Return [x, y] of the center of cell containing provided text 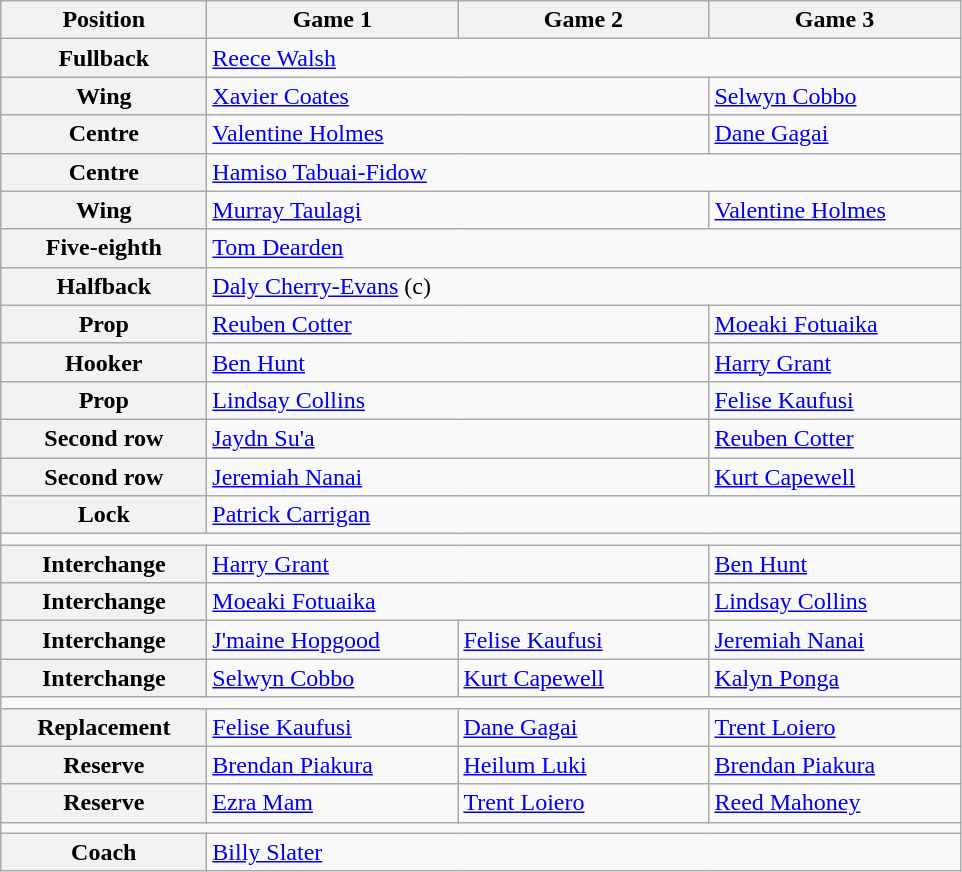
Position [104, 20]
Halfback [104, 286]
Game 2 [584, 20]
Daly Cherry-Evans (c) [584, 286]
Tom Dearden [584, 248]
Game 3 [834, 20]
Replacement [104, 727]
Hooker [104, 362]
Five-eighth [104, 248]
Fullback [104, 58]
Murray Taulagi [458, 210]
Patrick Carrigan [584, 515]
Heilum Luki [584, 765]
Reed Mahoney [834, 803]
Billy Slater [584, 852]
J'maine Hopgood [332, 640]
Game 1 [332, 20]
Jaydn Su'a [458, 438]
Reece Walsh [584, 58]
Ezra Mam [332, 803]
Kalyn Ponga [834, 678]
Xavier Coates [458, 96]
Hamiso Tabuai-Fidow [584, 172]
Lock [104, 515]
Coach [104, 852]
